Identify which cell holds the provided text, then report its (x, y) central coordinate. 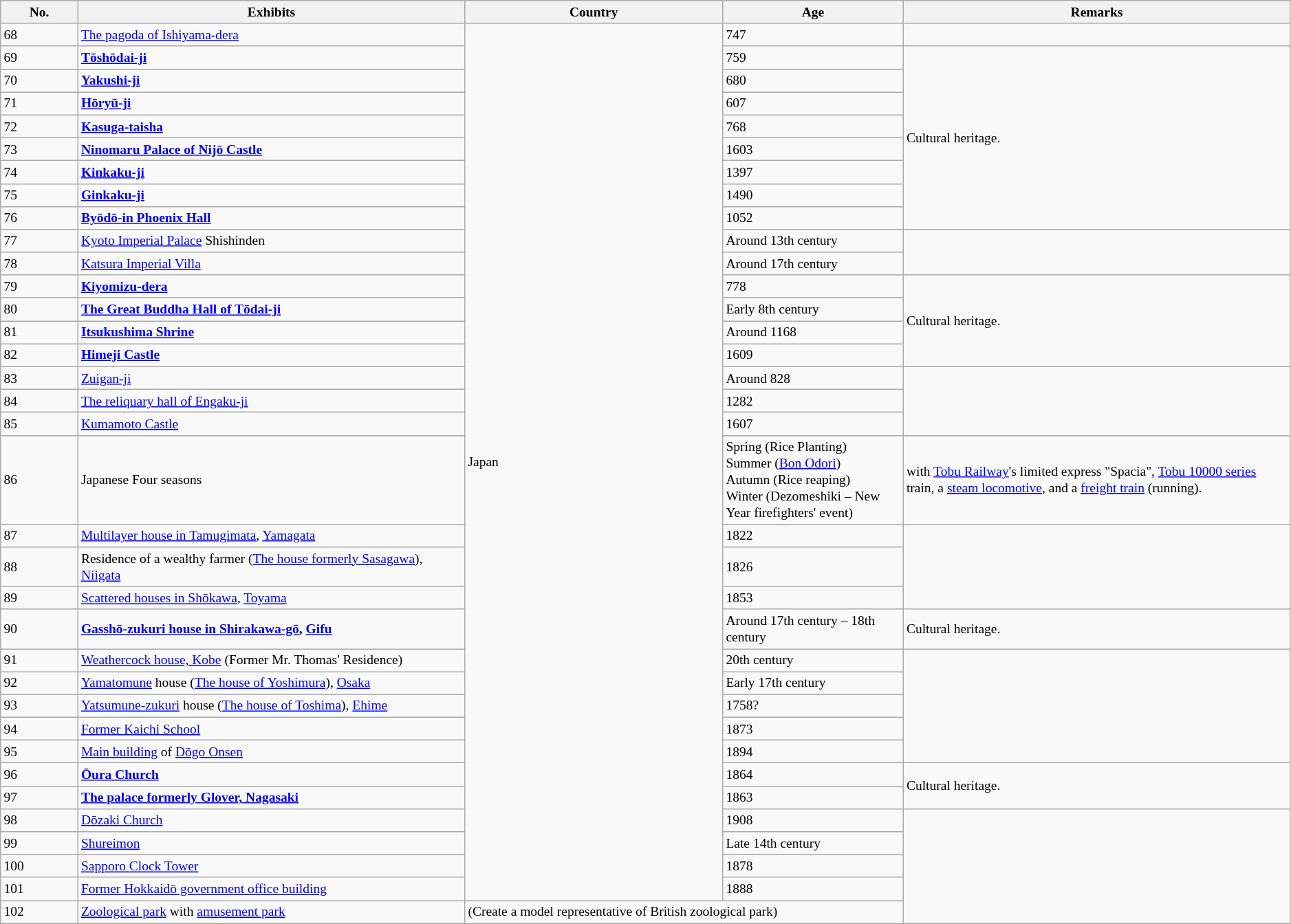
Residence of a wealthy farmer (The house formerly Sasagawa), Niigata (271, 566)
1609 (813, 355)
No. (39, 12)
Yatsumune-zukuri house (The house of Toshima), Ehime (271, 705)
Former Kaichi School (271, 729)
Around 13th century (813, 241)
1758? (813, 705)
20th century (813, 660)
Japanese Four seasons (271, 480)
98 (39, 819)
Spring (Rice Planting)Summer (Bon Odori)Autumn (Rice reaping)Winter (Dezomeshiki – New Year firefighters' event) (813, 480)
1873 (813, 729)
Gasshō-zukuri house in Shirakawa-gō, Gifu (271, 628)
with Tobu Railway's limited express "Spacia", Tobu 10000 series train, a steam locomotive, and a freight train (running). (1096, 480)
1822 (813, 535)
The pagoda of Ishiyama-dera (271, 34)
Ōura Church (271, 774)
97 (39, 797)
1908 (813, 819)
Around 17th century (813, 264)
69 (39, 58)
1603 (813, 148)
1864 (813, 774)
Hōryū-ji (271, 103)
Weathercock house, Kobe (Former Mr. Thomas' Residence) (271, 660)
81 (39, 333)
101 (39, 888)
100 (39, 866)
85 (39, 423)
1878 (813, 866)
86 (39, 480)
Kumamoto Castle (271, 423)
Shureimon (271, 843)
Ninomaru Palace of Nijō Castle (271, 148)
1490 (813, 195)
84 (39, 401)
Scattered houses in Shōkawa, Toyama (271, 598)
Kinkaku-ji (271, 172)
Kasuga-taisha (271, 126)
83 (39, 378)
90 (39, 628)
96 (39, 774)
Around 17th century – 18th century (813, 628)
95 (39, 752)
607 (813, 103)
70 (39, 81)
Yamatomune house (The house of Yoshimura), Osaka (271, 683)
Katsura Imperial Villa (271, 264)
The reliquary hall of Engaku-ji (271, 401)
Former Hokkaidō government office building (271, 888)
Around 828 (813, 378)
Himeji Castle (271, 355)
1397 (813, 172)
Byōdō-in Phoenix Hall (271, 217)
74 (39, 172)
1888 (813, 888)
71 (39, 103)
Yakushi-ji (271, 81)
99 (39, 843)
Dōzaki Church (271, 819)
Zuigan-ji (271, 378)
87 (39, 535)
Tōshōdai-ji (271, 58)
747 (813, 34)
102 (39, 912)
759 (813, 58)
Early 17th century (813, 683)
1863 (813, 797)
The Great Buddha Hall of Tōdai-ji (271, 309)
Age (813, 12)
778 (813, 286)
94 (39, 729)
Itsukushima Shrine (271, 333)
89 (39, 598)
73 (39, 148)
Zoological park with amusement park (271, 912)
72 (39, 126)
Early 8th century (813, 309)
1282 (813, 401)
1607 (813, 423)
Late 14th century (813, 843)
91 (39, 660)
88 (39, 566)
Sapporo Clock Tower (271, 866)
(Create a model representative of British zoological park) (684, 912)
68 (39, 34)
1826 (813, 566)
1052 (813, 217)
Country (594, 12)
Exhibits (271, 12)
76 (39, 217)
80 (39, 309)
Main building of Dōgo Onsen (271, 752)
The palace formerly Glover, Nagasaki (271, 797)
78 (39, 264)
Remarks (1096, 12)
93 (39, 705)
1853 (813, 598)
Ginkaku-ji (271, 195)
Kyoto Imperial Palace Shishinden (271, 241)
79 (39, 286)
Multilayer house in Tamugimata, Yamagata (271, 535)
92 (39, 683)
82 (39, 355)
77 (39, 241)
Japan (594, 462)
680 (813, 81)
1894 (813, 752)
75 (39, 195)
Around 1168 (813, 333)
768 (813, 126)
Kiyomizu-dera (271, 286)
